Output the [X, Y] coordinate of the center of the cell containing the given text.  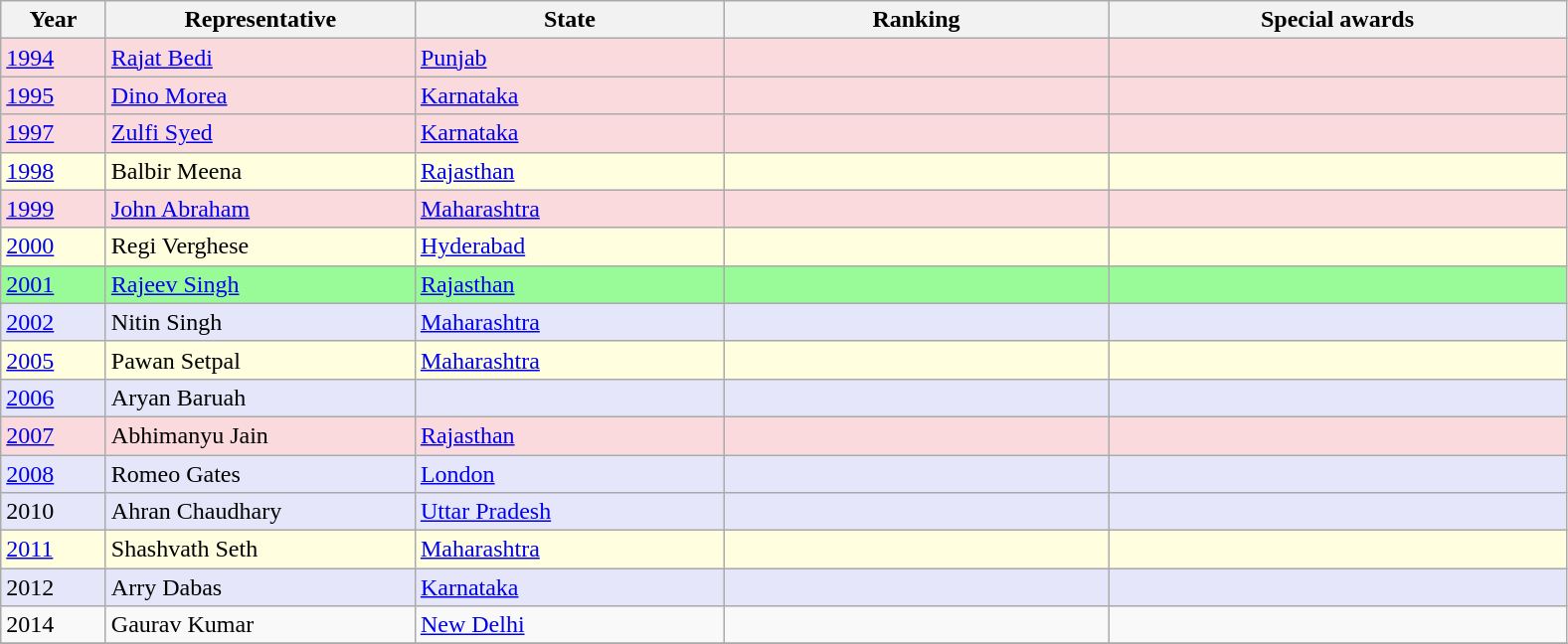
2010 [54, 512]
Gaurav Kumar [261, 625]
Aryan Baruah [261, 398]
Arry Dabas [261, 587]
1994 [54, 58]
Abhimanyu Jain [261, 435]
New Delhi [569, 625]
Representative [261, 20]
1997 [54, 133]
Shashvath Seth [261, 550]
2006 [54, 398]
2011 [54, 550]
Nitin Singh [261, 322]
2012 [54, 587]
Punjab [569, 58]
2001 [54, 284]
John Abraham [261, 209]
Regi Verghese [261, 246]
London [569, 474]
1998 [54, 171]
Rajeev Singh [261, 284]
Romeo Gates [261, 474]
2002 [54, 322]
1999 [54, 209]
2008 [54, 474]
2014 [54, 625]
Dino Morea [261, 95]
Zulfi Syed [261, 133]
1995 [54, 95]
2000 [54, 246]
Balbir Meena [261, 171]
2005 [54, 360]
Special awards [1336, 20]
Year [54, 20]
State [569, 20]
Rajat Bedi [261, 58]
2007 [54, 435]
Pawan Setpal [261, 360]
Ahran Chaudhary [261, 512]
Hyderabad [569, 246]
Ranking [916, 20]
Uttar Pradesh [569, 512]
